From the cell containing the given text, extract its center point as (X, Y) coordinate. 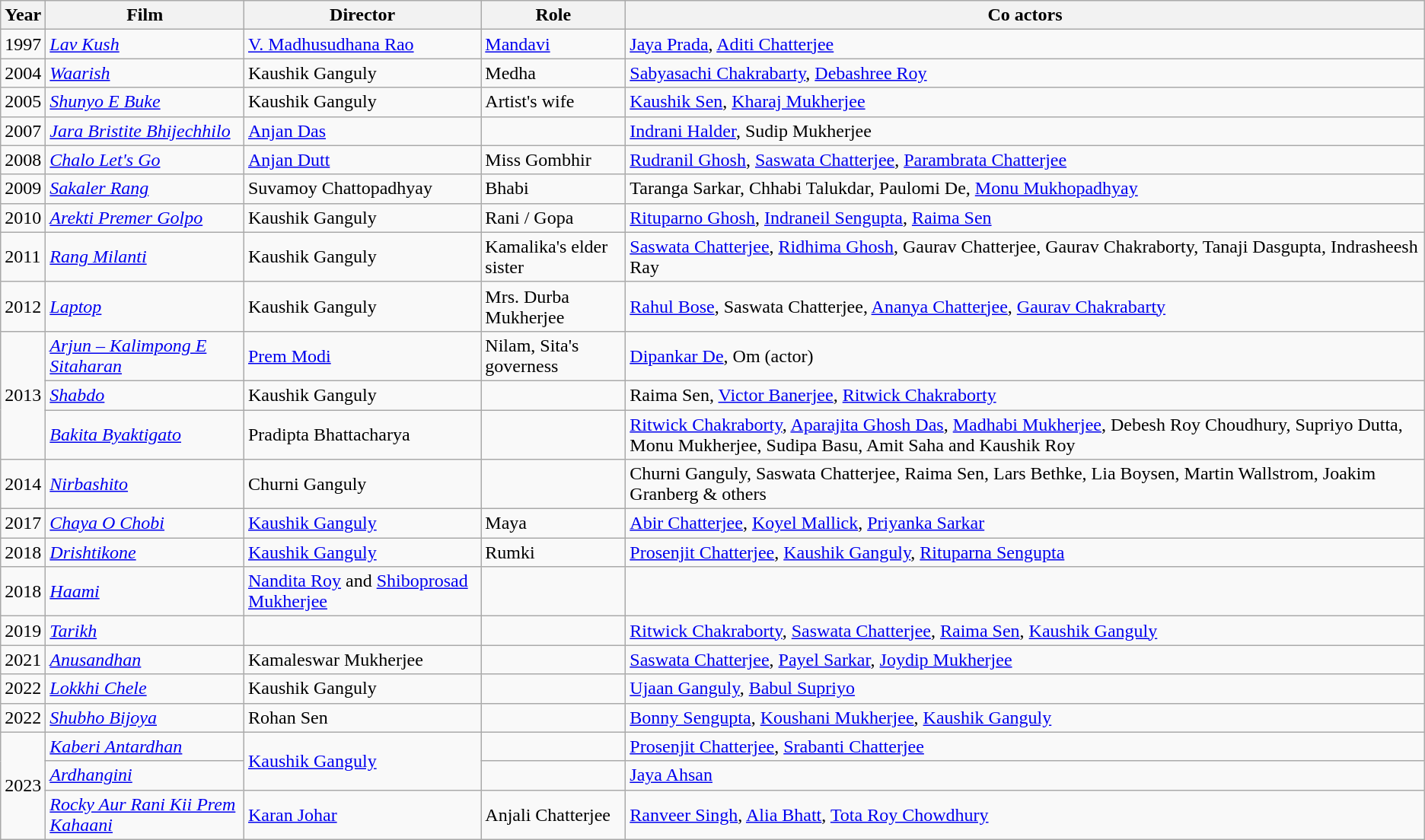
Shunyo E Buke (145, 102)
Kamaleswar Mukherjee (362, 660)
2013 (23, 395)
Taranga Sarkar, Chhabi Talukdar, Paulomi De, Monu Mukhopadhyay (1025, 189)
Jaya Prada, Aditi Chatterjee (1025, 44)
Mrs. Durba Mukherjee (553, 306)
2004 (23, 73)
Anjali Chatterjee (553, 814)
Jaya Ahsan (1025, 775)
Ujaan Ganguly, Babul Supriyo (1025, 689)
Nilam, Sita's governess (553, 356)
2011 (23, 257)
Rituparno Ghosh, Indraneil Sengupta, Raima Sen (1025, 218)
Nandita Roy and Shiboprosad Mukherjee (362, 592)
2019 (23, 631)
Saswata Chatterjee, Payel Sarkar, Joydip Mukherjee (1025, 660)
Waarish (145, 73)
Year (23, 15)
Rocky Aur Rani Kii Prem Kahaani (145, 814)
Suvamoy Chattopadhyay (362, 189)
Saswata Chatterjee, Ridhima Ghosh, Gaurav Chatterjee, Gaurav Chakraborty, Tanaji Dasgupta, Indrasheesh Ray (1025, 257)
Lokkhi Chele (145, 689)
2023 (23, 785)
Mandavi (553, 44)
2010 (23, 218)
Rohan Sen (362, 717)
Ritwick Chakraborty, Saswata Chatterjee, Raima Sen, Kaushik Ganguly (1025, 631)
Co actors (1025, 15)
Churni Ganguly, Saswata Chatterjee, Raima Sen, Lars Bethke, Lia Boysen, Martin Wallstrom, Joakim Granberg & others (1025, 484)
Drishtikone (145, 552)
2005 (23, 102)
Kaberi Antardhan (145, 746)
Miss Gombhir (553, 160)
2007 (23, 131)
Rudranil Ghosh, Saswata Chatterjee, Parambrata Chatterjee (1025, 160)
Prem Modi (362, 356)
2009 (23, 189)
Lav Kush (145, 44)
Dipankar De, Om (actor) (1025, 356)
Karan Johar (362, 814)
Laptop (145, 306)
Shabdo (145, 395)
2012 (23, 306)
Chaya O Chobi (145, 523)
Sakaler Rang (145, 189)
Raima Sen, Victor Banerjee, Ritwick Chakraborty (1025, 395)
Rahul Bose, Saswata Chatterjee, Ananya Chatterjee, Gaurav Chakrabarty (1025, 306)
Abir Chatterjee, Koyel Mallick, Priyanka Sarkar (1025, 523)
Kamalika's elder sister (553, 257)
Ranveer Singh, Alia Bhatt, Tota Roy Chowdhury (1025, 814)
Bhabi (553, 189)
Nirbashito (145, 484)
Pradipta Bhattacharya (362, 434)
Rumki (553, 552)
Artist's wife (553, 102)
2021 (23, 660)
Medha (553, 73)
Churni Ganguly (362, 484)
Rang Milanti (145, 257)
Rani / Gopa (553, 218)
Prosenjit Chatterjee, Kaushik Ganguly, Rituparna Sengupta (1025, 552)
2017 (23, 523)
Bonny Sengupta, Koushani Mukherjee, Kaushik Ganguly (1025, 717)
2008 (23, 160)
Prosenjit Chatterjee, Srabanti Chatterjee (1025, 746)
Jara Bristite Bhijechhilo (145, 131)
Shubho Bijoya (145, 717)
Sabyasachi Chakrabarty, Debashree Roy (1025, 73)
Arekti Premer Golpo (145, 218)
Film (145, 15)
1997 (23, 44)
Director (362, 15)
Haami (145, 592)
2014 (23, 484)
Arjun – Kalimpong E Sitaharan (145, 356)
Tarikh (145, 631)
Kaushik Sen, Kharaj Mukherjee (1025, 102)
Role (553, 15)
Ardhangini (145, 775)
Anjan Dutt (362, 160)
V. Madhusudhana Rao (362, 44)
Chalo Let's Go (145, 160)
Anjan Das (362, 131)
Indrani Halder, Sudip Mukherjee (1025, 131)
Bakita Byaktigato (145, 434)
Maya (553, 523)
Anusandhan (145, 660)
